Output the [X, Y] coordinate of the center of the cell containing the given text.  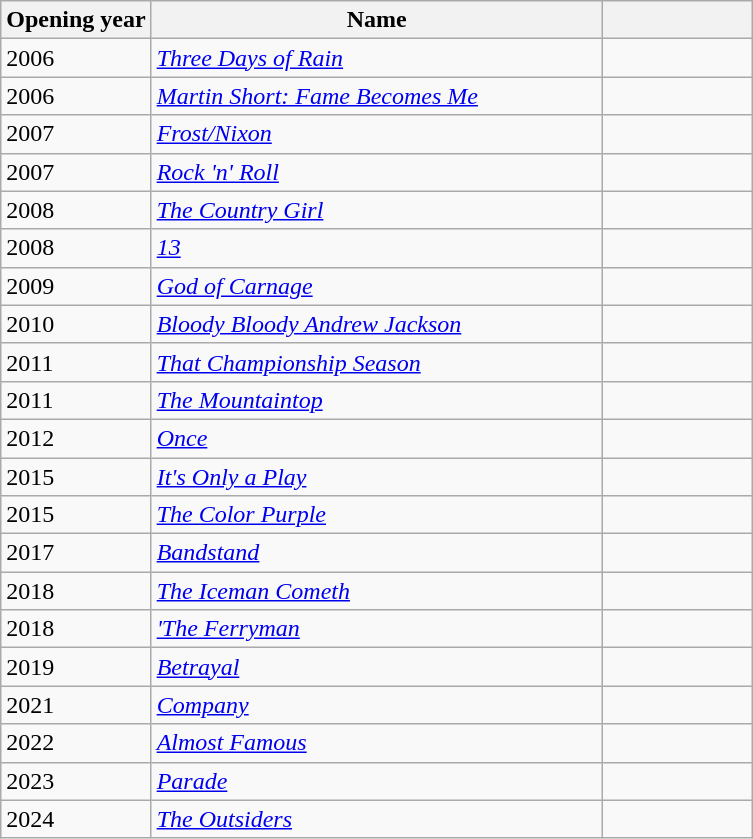
Rock 'n' Roll [376, 172]
Three Days of Rain [376, 58]
Company [376, 705]
That Championship Season [376, 362]
2012 [76, 438]
Name [376, 20]
2009 [76, 286]
Once [376, 438]
'The Ferryman [376, 629]
The Mountaintop [376, 400]
Almost Famous [376, 743]
Parade [376, 781]
It's Only a Play [376, 477]
13 [376, 248]
The Outsiders [376, 819]
2023 [76, 781]
2019 [76, 667]
2017 [76, 553]
2021 [76, 705]
The Color Purple [376, 515]
Martin Short: Fame Becomes Me [376, 96]
God of Carnage [376, 286]
Betrayal [376, 667]
The Country Girl [376, 210]
The Iceman Cometh [376, 591]
2024 [76, 819]
Opening year [76, 20]
Bloody Bloody Andrew Jackson [376, 324]
Frost/Nixon [376, 134]
2022 [76, 743]
Bandstand [376, 553]
2010 [76, 324]
